Determine the (X, Y) coordinate at the center of the cell enclosing the given text.  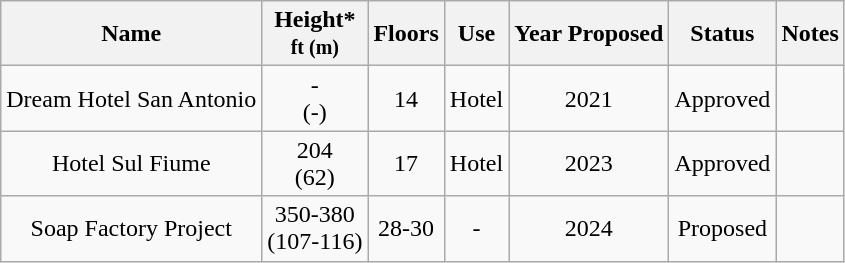
-(-) (315, 98)
Dream Hotel San Antonio (132, 98)
2021 (589, 98)
350-380(107-116) (315, 228)
204(62) (315, 164)
Use (476, 34)
28-30 (406, 228)
Hotel Sul Fiume (132, 164)
14 (406, 98)
Soap Factory Project (132, 228)
17 (406, 164)
Height*ft (m) (315, 34)
Name (132, 34)
2024 (589, 228)
- (476, 228)
Notes (810, 34)
Proposed (722, 228)
Floors (406, 34)
2023 (589, 164)
Year Proposed (589, 34)
Status (722, 34)
